From the cell containing the given text, extract its center point as [x, y] coordinate. 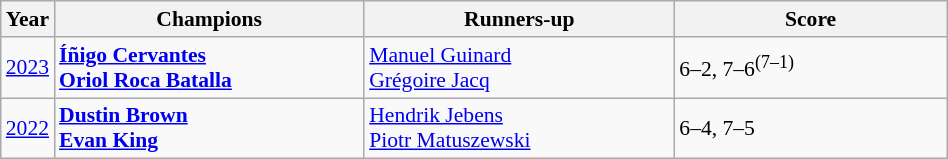
Runners-up [519, 19]
6–4, 7–5 [810, 128]
6–2, 7–6(7–1) [810, 68]
2023 [28, 68]
2022 [28, 128]
Dustin Brown Evan King [209, 128]
Champions [209, 19]
Manuel Guinard Grégoire Jacq [519, 68]
Year [28, 19]
Hendrik Jebens Piotr Matuszewski [519, 128]
Íñigo Cervantes Oriol Roca Batalla [209, 68]
Score [810, 19]
